Return the (X, Y) coordinate for the center point of the cell that contains the specified text.  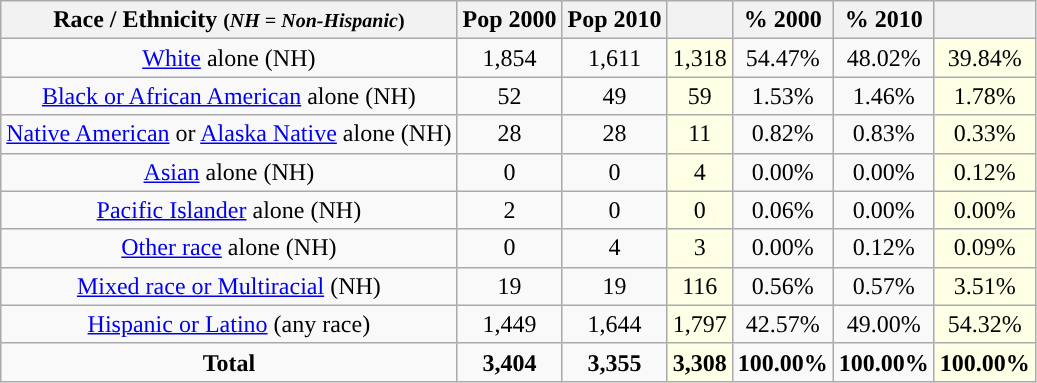
59 (700, 96)
0.57% (884, 286)
52 (510, 96)
48.02% (884, 58)
Black or African American alone (NH) (229, 96)
1.78% (984, 96)
0.82% (782, 134)
1,611 (614, 58)
49.00% (884, 324)
0.33% (984, 134)
Native American or Alaska Native alone (NH) (229, 134)
1,797 (700, 324)
3 (700, 248)
0.09% (984, 248)
3,404 (510, 362)
% 2000 (782, 20)
1,318 (700, 58)
42.57% (782, 324)
1,449 (510, 324)
Race / Ethnicity (NH = Non-Hispanic) (229, 20)
Hispanic or Latino (any race) (229, 324)
3,355 (614, 362)
Pop 2000 (510, 20)
1.46% (884, 96)
Other race alone (NH) (229, 248)
54.47% (782, 58)
3.51% (984, 286)
Pacific Islander alone (NH) (229, 210)
1.53% (782, 96)
39.84% (984, 58)
0.06% (782, 210)
54.32% (984, 324)
2 (510, 210)
49 (614, 96)
0.83% (884, 134)
Pop 2010 (614, 20)
3,308 (700, 362)
1,854 (510, 58)
1,644 (614, 324)
116 (700, 286)
Total (229, 362)
% 2010 (884, 20)
0.56% (782, 286)
11 (700, 134)
Asian alone (NH) (229, 172)
White alone (NH) (229, 58)
Mixed race or Multiracial (NH) (229, 286)
